Pinpoint the cell where the given text exists, returning its [x, y] midpoint coordinate. 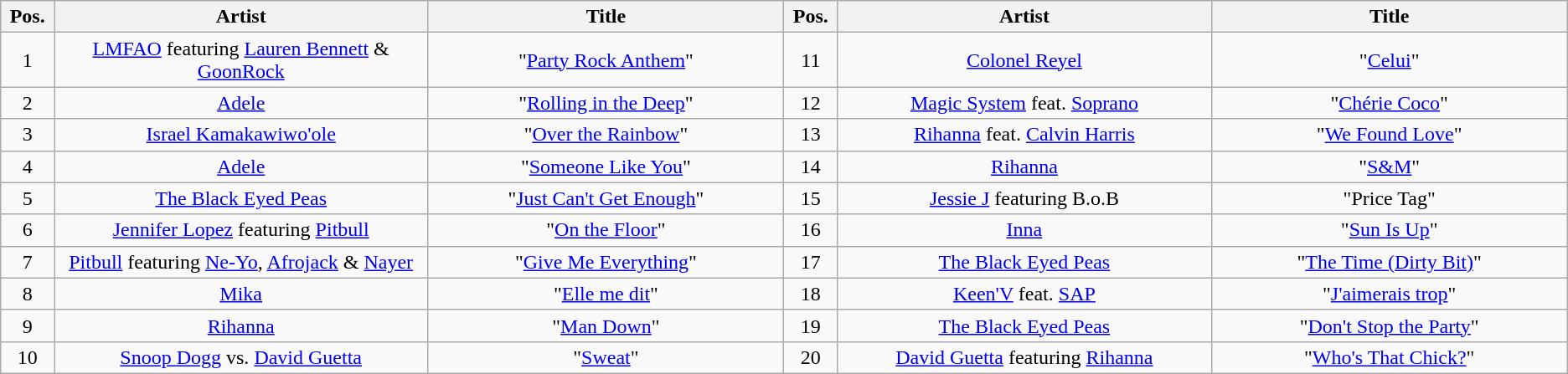
14 [811, 167]
Colonel Reyel [1024, 60]
"S&M" [1389, 167]
"J'aimerais trop" [1389, 294]
Magic System feat. Soprano [1024, 103]
10 [28, 357]
13 [811, 135]
"Sun Is Up" [1389, 230]
"Price Tag" [1389, 198]
8 [28, 294]
Israel Kamakawiwo'ole [240, 135]
"Just Can't Get Enough" [606, 198]
"The Time (Dirty Bit)" [1389, 262]
20 [811, 357]
17 [811, 262]
"We Found Love" [1389, 135]
Snoop Dogg vs. David Guetta [240, 357]
Jessie J featuring B.o.B [1024, 198]
11 [811, 60]
2 [28, 103]
Inna [1024, 230]
Jennifer Lopez featuring Pitbull [240, 230]
"Don't Stop the Party" [1389, 325]
Mika [240, 294]
Rihanna feat. Calvin Harris [1024, 135]
"Someone Like You" [606, 167]
12 [811, 103]
9 [28, 325]
4 [28, 167]
Keen'V feat. SAP [1024, 294]
18 [811, 294]
5 [28, 198]
"Man Down" [606, 325]
LMFAO featuring Lauren Bennett & GoonRock [240, 60]
"Party Rock Anthem" [606, 60]
16 [811, 230]
"On the Floor" [606, 230]
6 [28, 230]
"Celui" [1389, 60]
1 [28, 60]
"Rolling in the Deep" [606, 103]
"Chérie Coco" [1389, 103]
"Who's That Chick?" [1389, 357]
19 [811, 325]
"Elle me dit" [606, 294]
"Give Me Everything" [606, 262]
"Sweat" [606, 357]
Pitbull featuring Ne-Yo, Afrojack & Nayer [240, 262]
"Over the Rainbow" [606, 135]
7 [28, 262]
3 [28, 135]
15 [811, 198]
David Guetta featuring Rihanna [1024, 357]
